Output the (X, Y) coordinate of the center of the cell containing the given text.  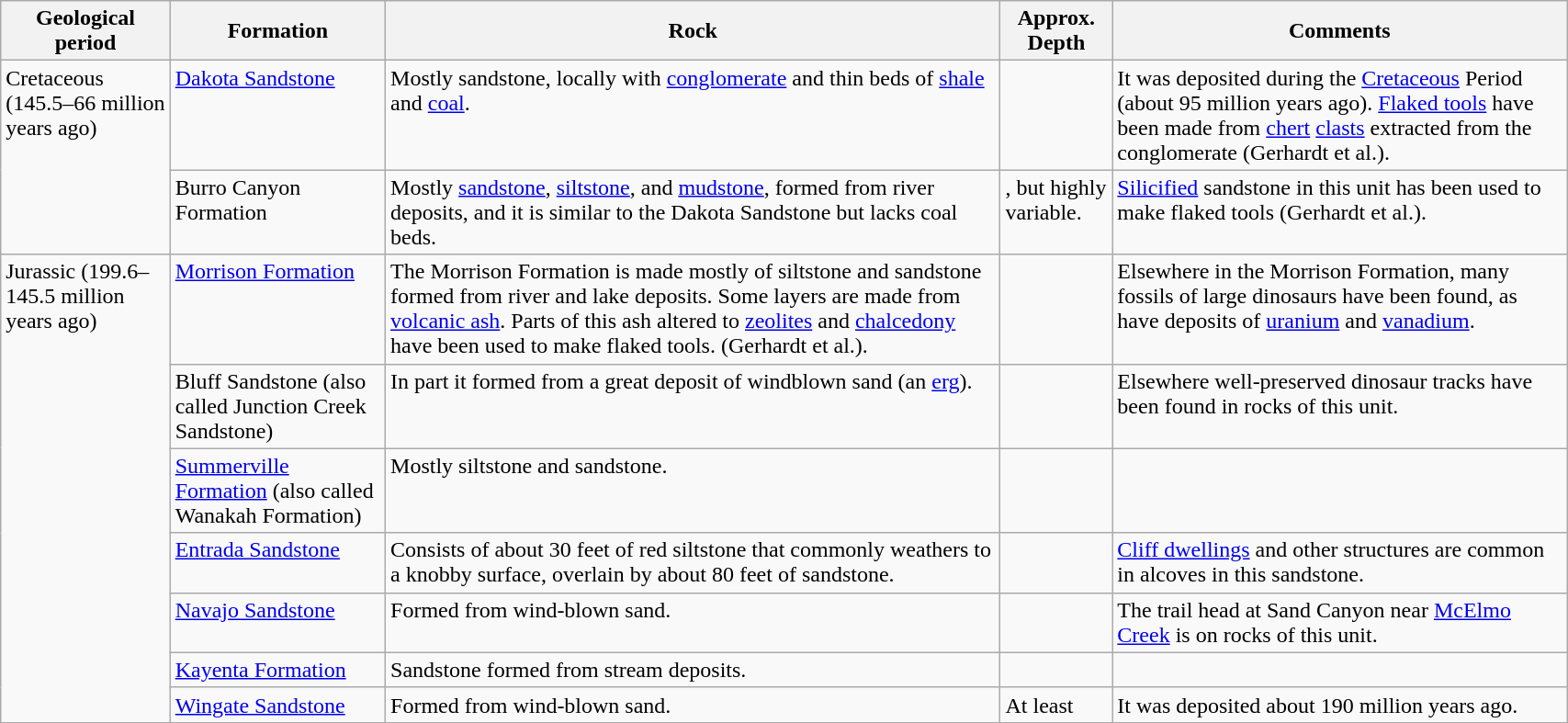
Burro Canyon Formation (277, 212)
Silicified sandstone in this unit has been used to make flaked tools (Gerhardt et al.). (1339, 212)
Sandstone formed from stream deposits. (693, 670)
Rock (693, 31)
Mostly sandstone, siltstone, and mudstone, formed from river deposits, and it is similar to the Dakota Sandstone but lacks coal beds. (693, 212)
Formation (277, 31)
Geological period (85, 31)
It was deposited about 190 million years ago. (1339, 705)
Wingate Sandstone (277, 705)
Summerville Formation (also called Wanakah Formation) (277, 491)
In part it formed from a great deposit of windblown sand (an erg). (693, 406)
Approx. Depth (1056, 31)
Mostly sandstone, locally with conglomerate and thin beds of shale and coal. (693, 116)
Jurassic (199.6–145.5 million years ago) (85, 489)
Kayenta Formation (277, 670)
Elsewhere well-preserved dinosaur tracks have been found in rocks of this unit. (1339, 406)
The trail head at Sand Canyon near McElmo Creek is on rocks of this unit. (1339, 623)
Morrison Formation (277, 309)
, but highly variable. (1056, 212)
Mostly siltstone and sandstone. (693, 491)
Elsewhere in the Morrison Formation, many fossils of large dinosaurs have been found, as have deposits of uranium and vanadium. (1339, 309)
At least (1056, 705)
Cliff dwellings and other structures are common in alcoves in this sandstone. (1339, 562)
Bluff Sandstone (also called Junction Creek Sandstone) (277, 406)
Navajo Sandstone (277, 623)
Comments (1339, 31)
Dakota Sandstone (277, 116)
Entrada Sandstone (277, 562)
Cretaceous (145.5–66 million years ago) (85, 158)
Consists of about 30 feet of red siltstone that commonly weathers to a knobby surface, overlain by about 80 feet of sandstone. (693, 562)
